Provide the [x, y] coordinate of the cell's center where the given text is located.  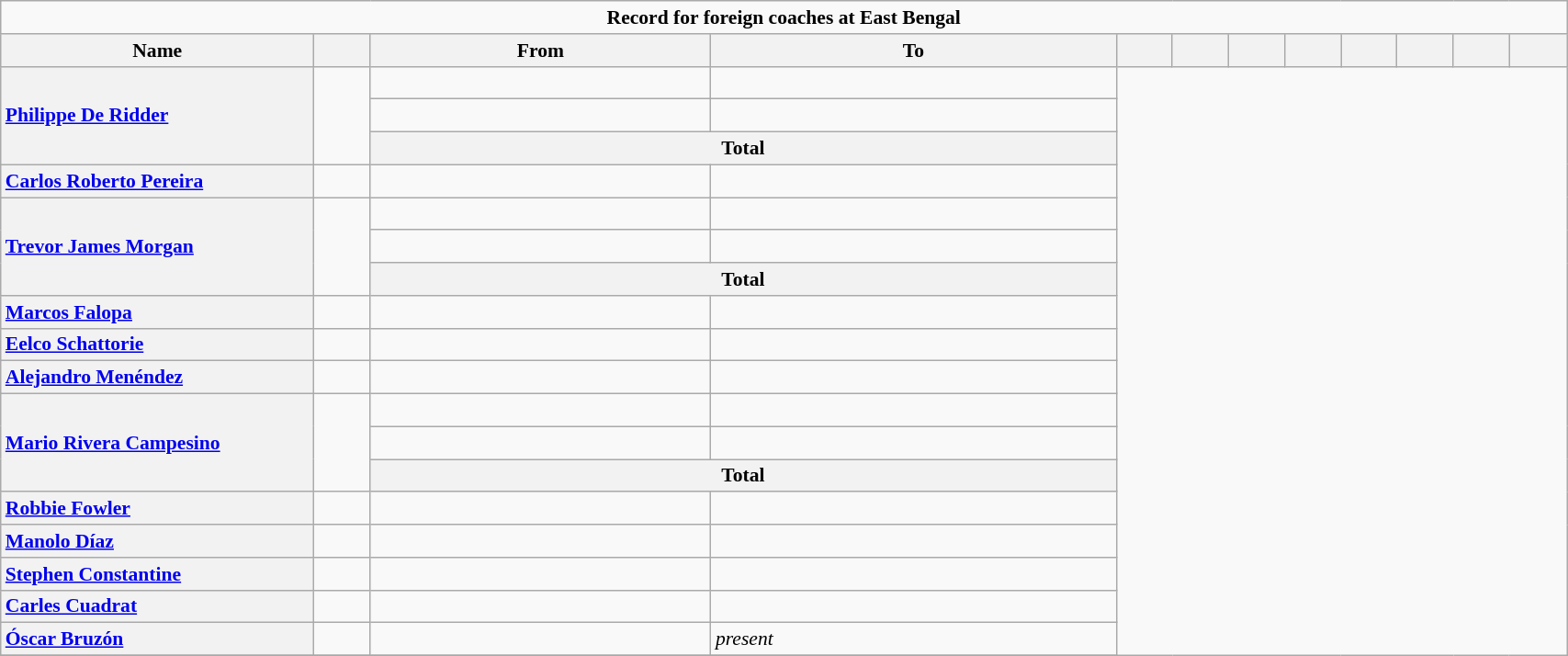
Carlos Roberto Pereira [158, 181]
Philippe De Ridder [158, 116]
Stephen Constantine [158, 574]
Name [158, 51]
present [913, 639]
From [540, 51]
Robbie Fowler [158, 509]
Alejandro Menéndez [158, 378]
Trevor James Morgan [158, 246]
To [913, 51]
Óscar Bruzón [158, 639]
Mario Rivera Campesino [158, 443]
Carles Cuadrat [158, 606]
Record for foreign coaches at East Bengal [784, 17]
Marcos Falopa [158, 312]
Eelco Schattorie [158, 345]
Manolo Díaz [158, 541]
